Pinpoint the cell where the given text exists, returning its (x, y) midpoint coordinate. 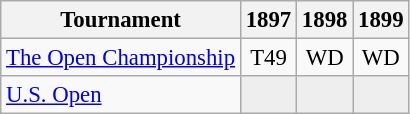
1899 (381, 20)
1898 (325, 20)
1897 (268, 20)
The Open Championship (121, 58)
Tournament (121, 20)
T49 (268, 58)
U.S. Open (121, 95)
